For the text-containing cell, return its midpoint in [X, Y] coordinate format. 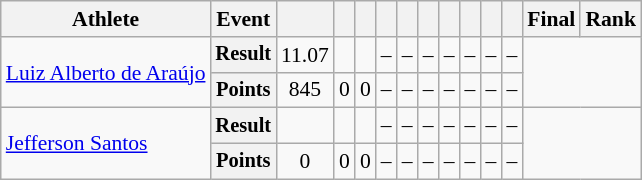
Athlete [106, 19]
Rank [610, 19]
Final [551, 19]
Jefferson Santos [106, 144]
845 [305, 90]
Luiz Alberto de Araújo [106, 72]
11.07 [305, 55]
Event [243, 19]
